Search for the cell housing the specified text and yield its [X, Y] center coordinate. 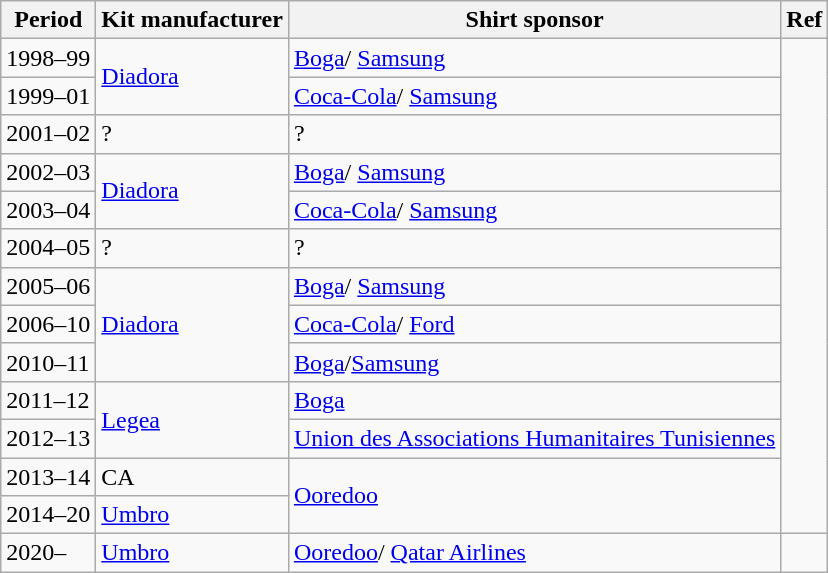
CA [192, 477]
2012–13 [48, 438]
2011–12 [48, 400]
2014–20 [48, 515]
Kit manufacturer [192, 20]
2010–11 [48, 362]
2020– [48, 553]
2013–14 [48, 477]
1998–99 [48, 58]
Ref [804, 20]
1999–01 [48, 96]
Ooredoo/ Qatar Airlines [534, 553]
Coca-Cola/ Ford [534, 324]
2001–02 [48, 134]
Shirt sponsor [534, 20]
Boga/Samsung [534, 362]
Period [48, 20]
2002–03 [48, 172]
Ooredoo [534, 496]
2006–10 [48, 324]
Boga [534, 400]
2003–04 [48, 210]
Legea [192, 419]
Union des Associations Humanitaires Tunisiennes [534, 438]
2005–06 [48, 286]
2004–05 [48, 248]
